Provide the [X, Y] coordinate of the cell's center where the given text is located.  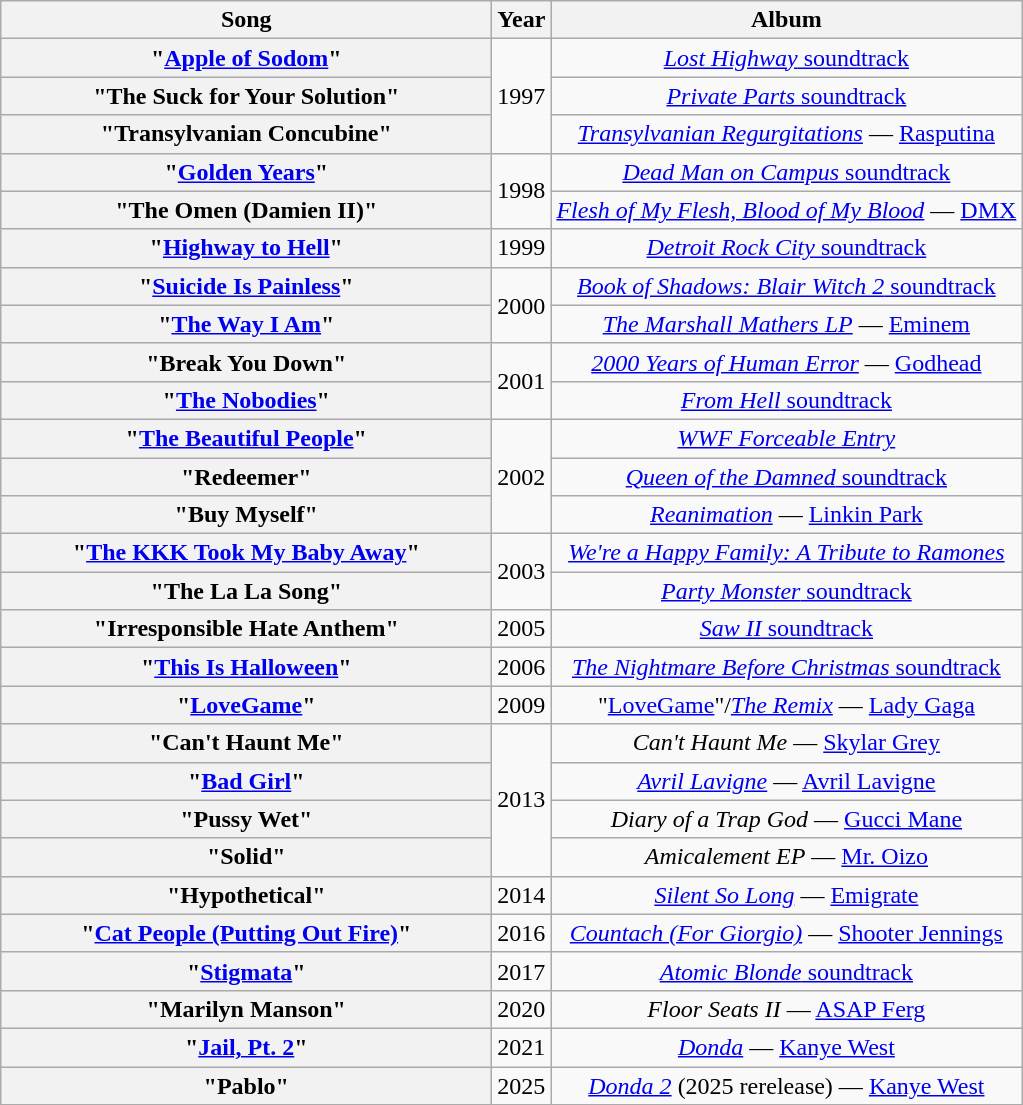
The Marshall Mathers LP — Eminem [786, 324]
Year [522, 20]
2009 [522, 705]
2006 [522, 667]
"The Omen (Damien II)" [246, 210]
"Stigmata" [246, 971]
2020 [522, 1009]
"The Way I Am" [246, 324]
2025 [522, 1085]
"LoveGame"/The Remix — Lady Gaga [786, 705]
Donda 2 (2025 rerelease) — Kanye West [786, 1085]
1999 [522, 248]
From Hell soundtrack [786, 400]
"Solid" [246, 857]
Album [786, 20]
Saw II soundtrack [786, 629]
2021 [522, 1047]
"Cat People (Putting Out Fire)" [246, 933]
"The Beautiful People" [246, 438]
"Buy Myself" [246, 515]
2016 [522, 933]
Dead Man on Campus soundtrack [786, 172]
"Irresponsible Hate Anthem" [246, 629]
"Pablo" [246, 1085]
2002 [522, 476]
"Pussy Wet" [246, 819]
"Jail, Pt. 2" [246, 1047]
Avril Lavigne — Avril Lavigne [786, 781]
Reanimation — Linkin Park [786, 515]
2014 [522, 895]
Party Monster soundtrack [786, 591]
Silent So Long — Emigrate [786, 895]
Countach (For Giorgio) — Shooter Jennings [786, 933]
WWF Forceable Entry [786, 438]
"Golden Years" [246, 172]
Floor Seats II — ASAP Ferg [786, 1009]
"Break You Down" [246, 362]
"Marilyn Manson" [246, 1009]
"Apple of Sodom" [246, 58]
Diary of a Trap God — Gucci Mane [786, 819]
We're a Happy Family: A Tribute to Ramones [786, 553]
Private Parts soundtrack [786, 96]
"Highway to Hell" [246, 248]
"Transylvanian Concubine" [246, 134]
2000 [522, 305]
"Hypothetical" [246, 895]
"The Nobodies" [246, 400]
"The La La Song" [246, 591]
2003 [522, 572]
"Suicide Is Painless" [246, 286]
2017 [522, 971]
Book of Shadows: Blair Witch 2 soundtrack [786, 286]
2005 [522, 629]
"The KKK Took My Baby Away" [246, 553]
Can't Haunt Me — Skylar Grey [786, 743]
Queen of the Damned soundtrack [786, 477]
1998 [522, 191]
Song [246, 20]
Flesh of My Flesh, Blood of My Blood — DMX [786, 210]
"Can't Haunt Me" [246, 743]
"This Is Halloween" [246, 667]
Donda — Kanye West [786, 1047]
"Redeemer" [246, 477]
"The Suck for Your Solution" [246, 96]
Atomic Blonde soundtrack [786, 971]
"Bad Girl" [246, 781]
2001 [522, 381]
"LoveGame" [246, 705]
2013 [522, 800]
Detroit Rock City soundtrack [786, 248]
Amicalement EP — Mr. Oizo [786, 857]
The Nightmare Before Christmas soundtrack [786, 667]
Transylvanian Regurgitations — Rasputina [786, 134]
2000 Years of Human Error — Godhead [786, 362]
Lost Highway soundtrack [786, 58]
1997 [522, 96]
